Locate the cell with the specified text and output its (x, y) center coordinate. 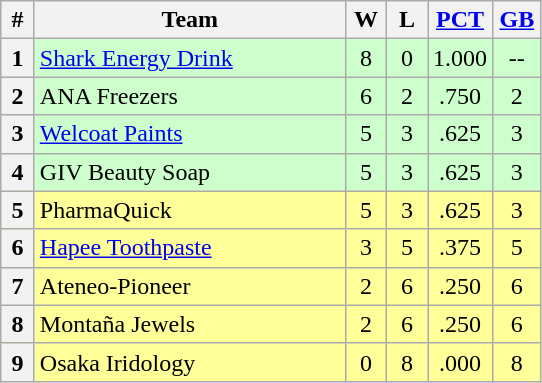
Ateneo-Pioneer (190, 286)
Osaka Iridology (190, 362)
-- (518, 58)
Welcoat Paints (190, 134)
.750 (460, 96)
GB (518, 20)
PCT (460, 20)
Montaña Jewels (190, 324)
.375 (460, 248)
Hapee Toothpaste (190, 248)
Team (190, 20)
Shark Energy Drink (190, 58)
L (406, 20)
.000 (460, 362)
7 (18, 286)
PharmaQuick (190, 210)
1 (18, 58)
# (18, 20)
9 (18, 362)
GIV Beauty Soap (190, 172)
1.000 (460, 58)
W (366, 20)
ANA Freezers (190, 96)
4 (18, 172)
